From the cell containing the given text, extract its center point as [x, y] coordinate. 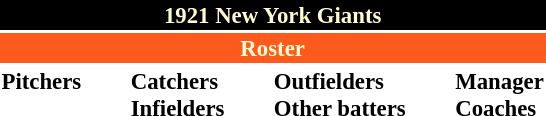
1921 New York Giants [272, 15]
Roster [272, 48]
